Scan for the cell matching the given text and deliver its [x, y] coordinate at center. 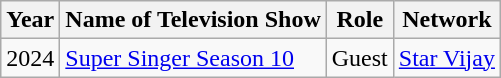
Star Vijay [446, 58]
Network [446, 20]
Year [30, 20]
Role [360, 20]
Name of Television Show [193, 20]
Super Singer Season 10 [193, 58]
2024 [30, 58]
Guest [360, 58]
